Search for the cell housing the specified text and yield its [x, y] center coordinate. 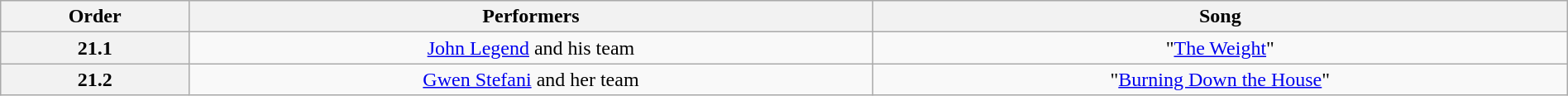
Gwen Stefani and her team [531, 79]
Order [95, 17]
21.2 [95, 79]
Song [1220, 17]
John Legend and his team [531, 48]
"Burning Down the House" [1220, 79]
Performers [531, 17]
"The Weight" [1220, 48]
21.1 [95, 48]
